Provide the (X, Y) coordinate of the cell's center where the given text is located.  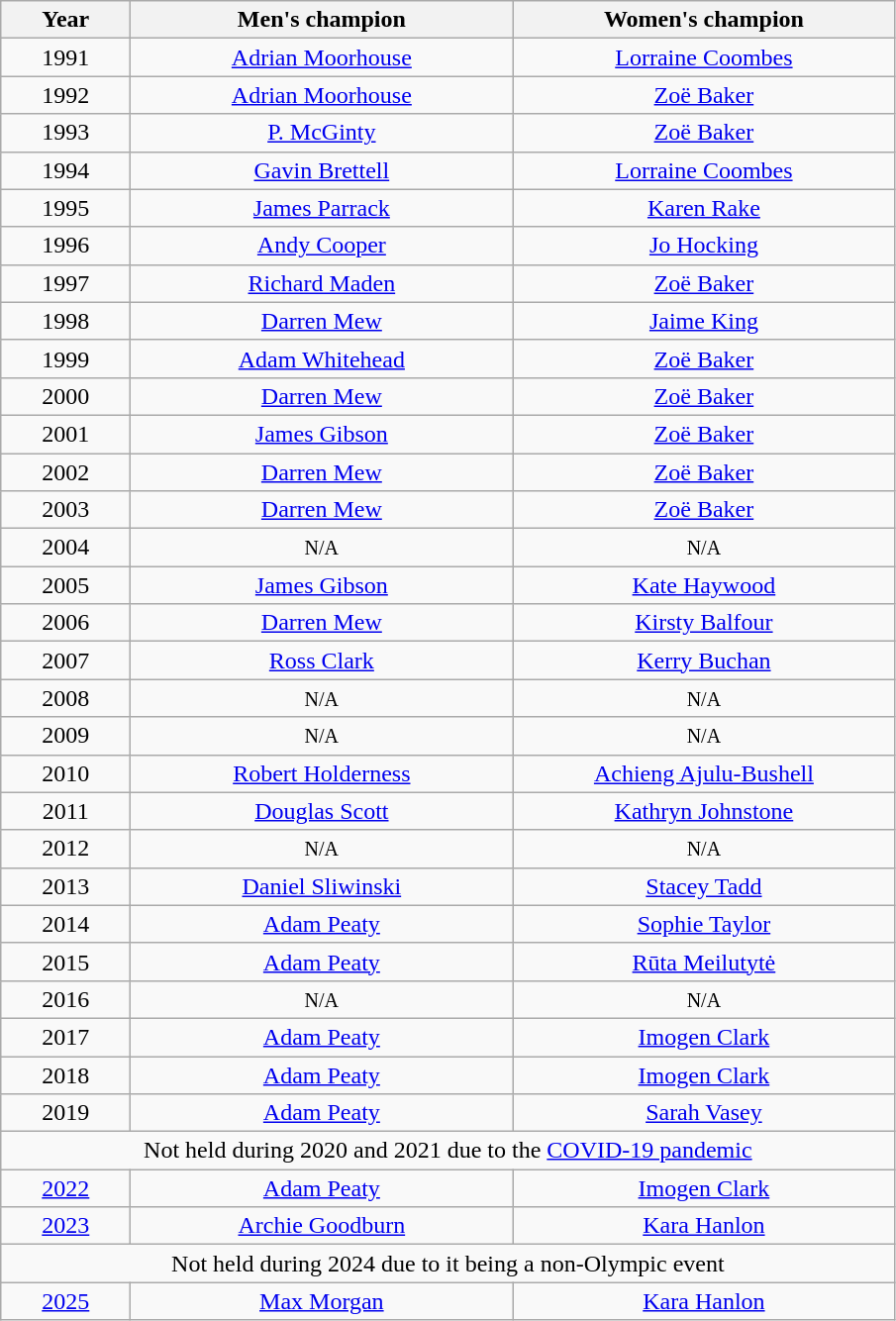
Kathryn Johnstone (704, 811)
Ross Clark (322, 660)
P. McGinty (322, 133)
Karen Rake (704, 208)
2000 (65, 396)
1995 (65, 208)
2004 (65, 548)
Achieng Ajulu-Bushell (704, 773)
2023 (65, 1226)
Men's champion (322, 20)
Not held during 2020 and 2021 due to the COVID-19 pandemic (448, 1151)
2005 (65, 585)
Women's champion (704, 20)
2016 (65, 999)
2017 (65, 1037)
1993 (65, 133)
Year (65, 20)
Sophie Taylor (704, 924)
Andy Cooper (322, 246)
Adam Whitehead (322, 358)
Gavin Brettell (322, 170)
1991 (65, 57)
2018 (65, 1074)
Stacey Tadd (704, 886)
Douglas Scott (322, 811)
Kerry Buchan (704, 660)
Robert Holderness (322, 773)
2013 (65, 886)
Sarah Vasey (704, 1113)
2003 (65, 510)
Jaime King (704, 321)
2002 (65, 472)
2006 (65, 623)
1998 (65, 321)
Kirsty Balfour (704, 623)
2012 (65, 849)
1997 (65, 283)
2022 (65, 1188)
Kate Haywood (704, 585)
Richard Maden (322, 283)
2025 (65, 1301)
2007 (65, 660)
Rūta Meilutytė (704, 962)
1999 (65, 358)
2011 (65, 811)
Jo Hocking (704, 246)
1994 (65, 170)
2001 (65, 434)
2009 (65, 736)
2014 (65, 924)
2010 (65, 773)
Archie Goodburn (322, 1226)
Not held during 2024 due to it being a non-Olympic event (448, 1264)
Daniel Sliwinski (322, 886)
2015 (65, 962)
Max Morgan (322, 1301)
1996 (65, 246)
2008 (65, 698)
1992 (65, 95)
2019 (65, 1113)
James Parrack (322, 208)
